Extract the [x, y] coordinate from the center of the cell holding the provided text.  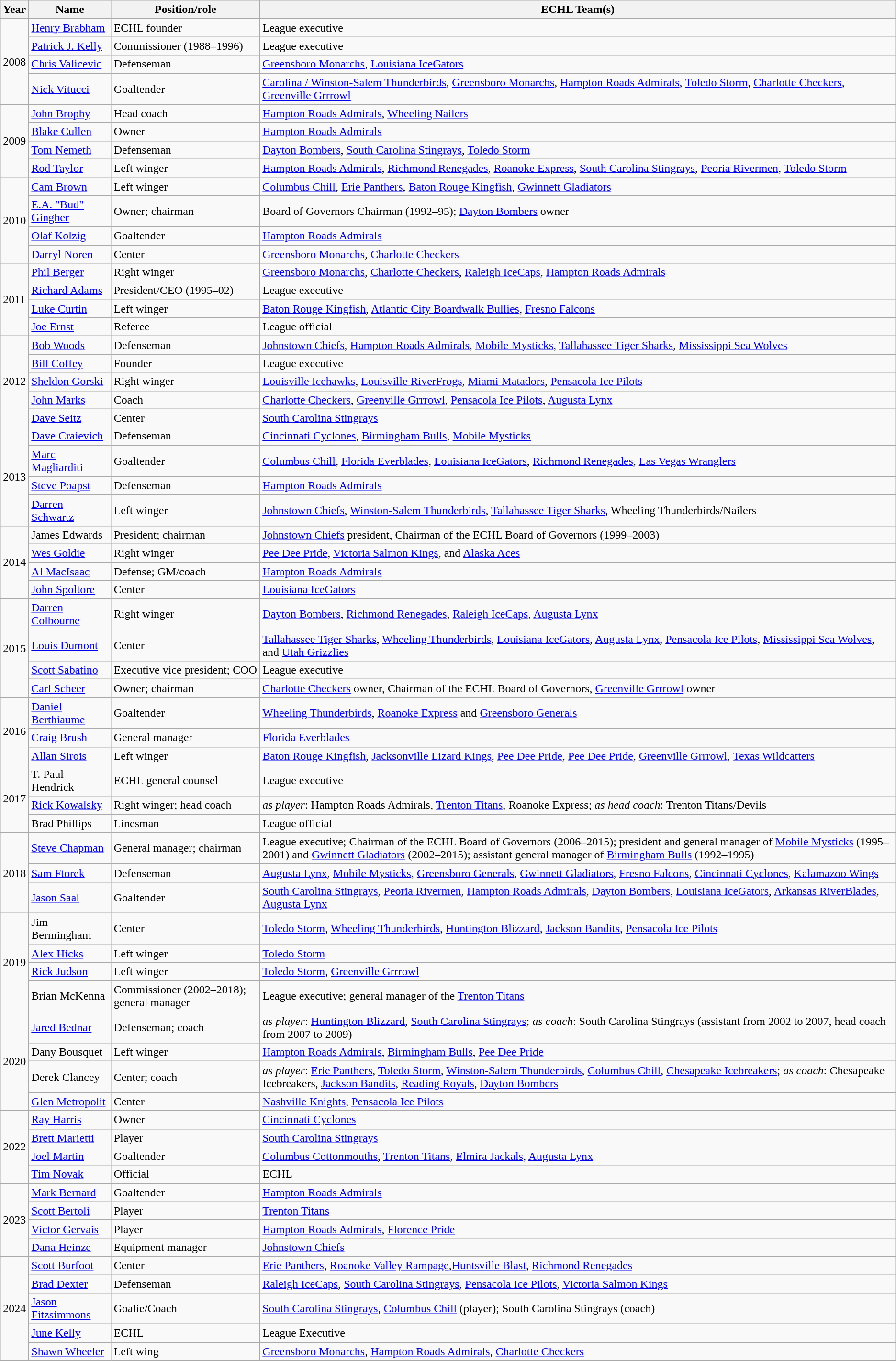
Commissioner (1988–1996) [186, 46]
Tim Novak [70, 1174]
Left wing [186, 1351]
Goalie/Coach [186, 1309]
2022 [14, 1147]
Alex Hicks [70, 953]
Brad Dexter [70, 1283]
2011 [14, 300]
Rod Taylor [70, 168]
T. Paul Hendrick [70, 780]
Scott Sabatino [70, 670]
2015 [14, 648]
Richard Adams [70, 291]
Greensboro Monarchs, Charlotte Checkers, Raleigh IceCaps, Hampton Roads Admirals [578, 272]
Raleigh IceCaps, South Carolina Stingrays, Pensacola Ice Pilots, Victoria Salmon Kings [578, 1283]
Darryl Noren [70, 254]
Phil Berger [70, 272]
Chris Valicevic [70, 64]
Florida Everblades [578, 738]
Head coach [186, 113]
Founder [186, 363]
Craig Brush [70, 738]
South Carolina Stingrays, Peoria Rivermen, Hampton Roads Admirals, Dayton Bombers, Louisiana IceGators, Arkansas RiverBlades, Augusta Lynx [578, 897]
Johnstown Chiefs, Hampton Roads Admirals, Mobile Mysticks, Tallahassee Tiger Sharks, Mississippi Sea Wolves [578, 345]
Position/role [186, 10]
2009 [14, 141]
Columbus Cottonmouths, Trenton Titans, Elmira Jackals, Augusta Lynx [578, 1156]
Steve Chapman [70, 848]
ECHL general counsel [186, 780]
Brian McKenna [70, 997]
ECHL founder [186, 28]
Johnstown Chiefs, Winston-Salem Thunderbirds, Tallahassee Tiger Sharks, Wheeling Thunderbirds/Nailers [578, 510]
Greensboro Monarchs, Charlotte Checkers [578, 254]
Dana Heinze [70, 1247]
Joe Ernst [70, 327]
Brett Marietti [70, 1138]
Defenseman; coach [186, 1027]
Referee [186, 327]
Louisville Icehawks, Louisville RiverFrogs, Miami Matadors, Pensacola Ice Pilots [578, 382]
Coach [186, 400]
Commissioner (2002–2018); general manager [186, 997]
General manager; chairman [186, 848]
Right winger; head coach [186, 805]
Derek Clancey [70, 1077]
Jason Fitzsimmons [70, 1309]
Executive vice president; COO [186, 670]
Columbus Chill, Erie Panthers, Baton Rouge Kingfish, Gwinnett Gladiators [578, 186]
2014 [14, 562]
Cincinnati Cyclones, Birmingham Bulls, Mobile Mysticks [578, 436]
Allan Sirois [70, 756]
Toledo Storm, Wheeling Thunderbirds, Huntington Blizzard, Jackson Bandits, Pensacola Ice Pilots [578, 929]
Augusta Lynx, Mobile Mysticks, Greensboro Generals, Gwinnett Gladiators, Fresno Falcons, Cincinnati Cyclones, Kalamazoo Wings [578, 873]
Year [14, 10]
2018 [14, 873]
John Brophy [70, 113]
Daniel Berthiaume [70, 713]
2024 [14, 1308]
as player: Hampton Roads Admirals, Trenton Titans, Roanoke Express; as head coach: Trenton Titans/Devils [578, 805]
Mark Bernard [70, 1192]
Erie Panthers, Roanoke Valley Rampage,Huntsville Blast, Richmond Renegades [578, 1265]
2010 [14, 220]
John Marks [70, 400]
Johnstown Chiefs president, Chairman of the ECHL Board of Governors (1999–2003) [578, 535]
Hampton Roads Admirals, Birmingham Bulls, Pee Dee Pride [578, 1052]
Cam Brown [70, 186]
Scott Burfoot [70, 1265]
Sam Ftorek [70, 873]
Baton Rouge Kingfish, Jacksonville Lizard Kings, Pee Dee Pride, Pee Dee Pride, Greenville Grrrowl, Texas Wildcatters [578, 756]
Dayton Bombers, Richmond Renegades, Raleigh IceCaps, Augusta Lynx [578, 615]
Nick Vitucci [70, 89]
2017 [14, 799]
Wes Goldie [70, 553]
Cincinnati Cyclones [578, 1120]
Toledo Storm [578, 953]
2013 [14, 476]
General manager [186, 738]
Official [186, 1174]
Hampton Roads Admirals, Florence Pride [578, 1229]
Louisiana IceGators [578, 590]
Al MacIsaac [70, 571]
James Edwards [70, 535]
Name [70, 10]
Shawn Wheeler [70, 1351]
Dave Seitz [70, 418]
Charlotte Checkers owner, Chairman of the ECHL Board of Governors, Greenville Grrrowl owner [578, 688]
Olaf Kolzig [70, 236]
League Executive [578, 1333]
Center; coach [186, 1077]
Carolina / Winston-Salem Thunderbirds, Greensboro Monarchs, Hampton Roads Admirals, Toledo Storm, Charlotte Checkers, Greenville Grrrowl [578, 89]
Darren Schwartz [70, 510]
Wheeling Thunderbirds, Roanoke Express and Greensboro Generals [578, 713]
Joel Martin [70, 1156]
President/CEO (1995–02) [186, 291]
Tom Nemeth [70, 150]
2020 [14, 1061]
Sheldon Gorski [70, 382]
Greensboro Monarchs, Hampton Roads Admirals, Charlotte Checkers [578, 1351]
Jared Bednar [70, 1027]
League executive; general manager of the Trenton Titans [578, 997]
Dany Bousquet [70, 1052]
Rick Kowalsky [70, 805]
Henry Brabham [70, 28]
Jason Saal [70, 897]
Bob Woods [70, 345]
Tallahassee Tiger Sharks, Wheeling Thunderbirds, Louisiana IceGators, Augusta Lynx, Pensacola Ice Pilots, Mississippi Sea Wolves, and Utah Grizzlies [578, 645]
Defense; GM/coach [186, 571]
2023 [14, 1220]
Blake Cullen [70, 132]
Bill Coffey [70, 363]
Carl Scheer [70, 688]
Board of Governors Chairman (1992–95); Dayton Bombers owner [578, 211]
Trenton Titans [578, 1211]
Louis Dumont [70, 645]
Pee Dee Pride, Victoria Salmon Kings, and Alaska Aces [578, 553]
Rick Judson [70, 972]
E.A. "Bud" Gingher [70, 211]
President; chairman [186, 535]
Darren Colbourne [70, 615]
Steve Poapst [70, 485]
2012 [14, 382]
June Kelly [70, 1333]
Jim Bermingham [70, 929]
Baton Rouge Kingfish, Atlantic City Boardwalk Bullies, Fresno Falcons [578, 309]
Luke Curtin [70, 309]
2016 [14, 731]
Equipment manager [186, 1247]
Hampton Roads Admirals, Wheeling Nailers [578, 113]
2019 [14, 962]
Dave Craievich [70, 436]
Patrick J. Kelly [70, 46]
2008 [14, 61]
Linesman [186, 823]
Scott Bertoli [70, 1211]
John Spoltore [70, 590]
South Carolina Stingrays, Columbus Chill (player); South Carolina Stingrays (coach) [578, 1309]
Dayton Bombers, South Carolina Stingrays, Toledo Storm [578, 150]
Ray Harris [70, 1120]
Hampton Roads Admirals, Richmond Renegades, Roanoke Express, South Carolina Stingrays, Peoria Rivermen, Toledo Storm [578, 168]
Brad Phillips [70, 823]
Greensboro Monarchs, Louisiana IceGators [578, 64]
Johnstown Chiefs [578, 1247]
Marc Magliarditi [70, 461]
Columbus Chill, Florida Everblades, Louisiana IceGators, Richmond Renegades, Las Vegas Wranglers [578, 461]
Victor Gervais [70, 1229]
Toledo Storm, Greenville Grrrowl [578, 972]
ECHL Team(s) [578, 10]
Nashville Knights, Pensacola Ice Pilots [578, 1102]
Charlotte Checkers, Greenville Grrrowl, Pensacola Ice Pilots, Augusta Lynx [578, 400]
Glen Metropolit [70, 1102]
